Find where the given text appears and provide that cell's center as (x, y) coordinate. 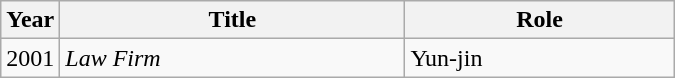
Yun-jin (540, 58)
Year (30, 20)
Role (540, 20)
Title (232, 20)
2001 (30, 58)
Law Firm (232, 58)
